Detect which cell encompasses the target text, then output its (X, Y) center coordinate. 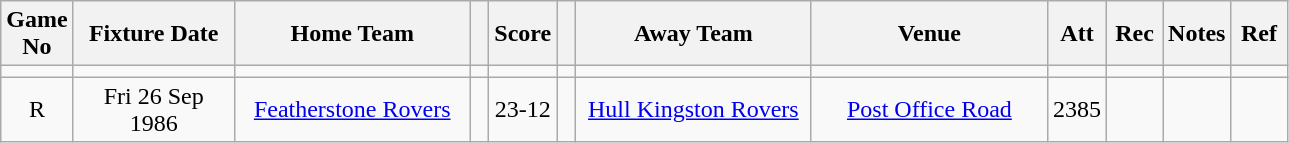
Fri 26 Sep 1986 (154, 110)
Hull Kingston Rovers (693, 110)
Rec (1135, 34)
Featherstone Rovers (352, 110)
Home Team (352, 34)
Score (523, 34)
Post Office Road (929, 110)
Ref (1259, 34)
Game No (37, 34)
R (37, 110)
Venue (929, 34)
Away Team (693, 34)
Notes (1197, 34)
23-12 (523, 110)
Fixture Date (154, 34)
Att (1076, 34)
2385 (1076, 110)
